Pinpoint the cell where the given text exists, returning its (x, y) midpoint coordinate. 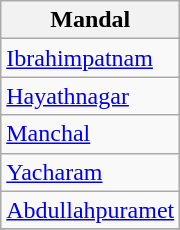
Manchal (90, 134)
Mandal (90, 20)
Hayathnagar (90, 96)
Yacharam (90, 172)
Abdullahpuramet (90, 210)
Ibrahimpatnam (90, 58)
